Determine the (x, y) coordinate at the center of the cell enclosing the given text.  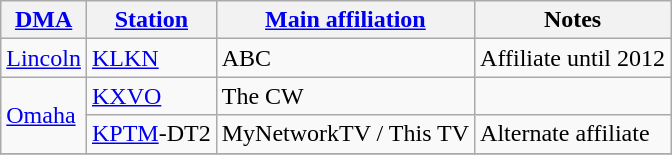
KPTM-DT2 (151, 134)
KLKN (151, 58)
MyNetworkTV / This TV (345, 134)
Main affiliation (345, 20)
DMA (44, 20)
Alternate affiliate (573, 134)
Affiliate until 2012 (573, 58)
Notes (573, 20)
Station (151, 20)
Omaha (44, 115)
Lincoln (44, 58)
The CW (345, 96)
ABC (345, 58)
KXVO (151, 96)
